Search for the cell housing the specified text and yield its [X, Y] center coordinate. 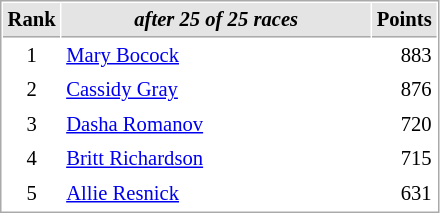
720 [404, 124]
after 25 of 25 races [216, 20]
631 [404, 194]
876 [404, 90]
883 [404, 56]
5 [32, 194]
Allie Resnick [216, 194]
Cassidy Gray [216, 90]
1 [32, 56]
4 [32, 158]
Rank [32, 20]
Mary Bocock [216, 56]
Dasha Romanov [216, 124]
715 [404, 158]
3 [32, 124]
2 [32, 90]
Points [404, 20]
Britt Richardson [216, 158]
